Determine the [x, y] coordinate at the center of the cell enclosing the given text.  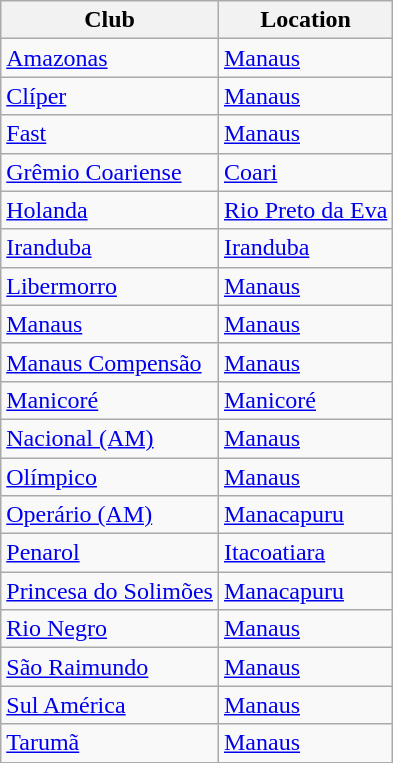
Libermorro [110, 286]
Rio Preto da Eva [305, 210]
Grêmio Coariense [110, 172]
Sul América [110, 705]
Olímpico [110, 477]
Amazonas [110, 58]
Princesa do Solimões [110, 591]
Penarol [110, 553]
Club [110, 20]
Coari [305, 172]
Manaus Compensão [110, 362]
São Raimundo [110, 667]
Nacional (AM) [110, 438]
Holanda [110, 210]
Location [305, 20]
Rio Negro [110, 629]
Fast [110, 134]
Itacoatiara [305, 553]
Clíper [110, 96]
Operário (AM) [110, 515]
Tarumã [110, 743]
